Locate the cell with the specified text and output its [x, y] center coordinate. 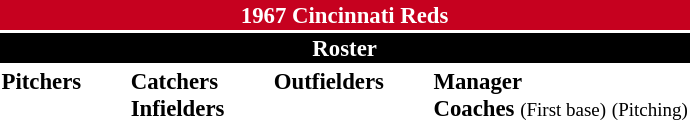
1967 Cincinnati Reds [344, 15]
Roster [344, 48]
